Scan for the cell matching the given text and deliver its [x, y] coordinate at center. 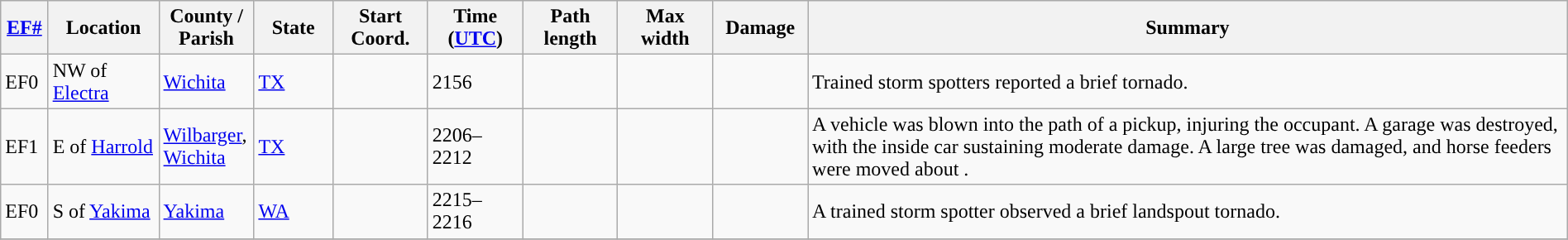
Wilbarger, Wichita [207, 146]
Yakima [207, 212]
Max width [665, 28]
State [294, 28]
E of Harrold [103, 146]
Time (UTC) [475, 28]
Trained storm spotters reported a brief tornado. [1188, 81]
2156 [475, 81]
County / Parish [207, 28]
Location [103, 28]
A trained storm spotter observed a brief landspout tornado. [1188, 212]
Wichita [207, 81]
2215–2216 [475, 212]
NW of Electra [103, 81]
WA [294, 212]
S of Yakima [103, 212]
2206–2212 [475, 146]
Damage [761, 28]
EF1 [25, 146]
Start Coord. [380, 28]
Path length [571, 28]
Summary [1188, 28]
EF# [25, 28]
